Scan for the cell matching the given text and deliver its [x, y] coordinate at center. 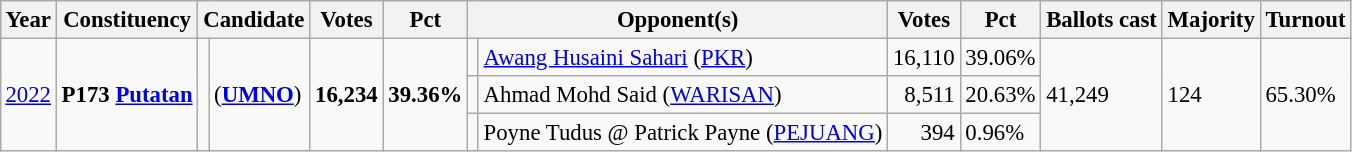
Candidate [254, 20]
20.63% [1000, 95]
16,234 [346, 94]
Awang Husaini Sahari (PKR) [682, 57]
8,511 [924, 95]
394 [924, 133]
Opponent(s) [678, 20]
Ahmad Mohd Said (WARISAN) [682, 95]
0.96% [1000, 133]
P173 Putatan [127, 94]
65.30% [1306, 94]
39.36% [426, 94]
2022 [28, 94]
Majority [1211, 20]
41,249 [1102, 94]
Constituency [127, 20]
124 [1211, 94]
(UMNO) [260, 94]
16,110 [924, 57]
Turnout [1306, 20]
Ballots cast [1102, 20]
Poyne Tudus @ Patrick Payne (PEJUANG) [682, 133]
39.06% [1000, 57]
Year [28, 20]
